Scan for the cell matching the given text and deliver its (x, y) coordinate at center. 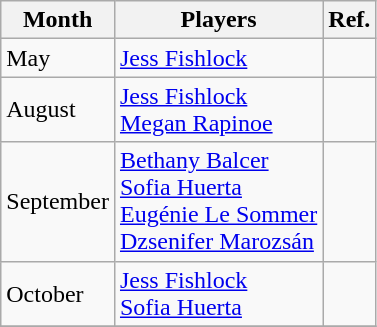
August (58, 110)
May (58, 58)
Jess Fishlock Sofia Huerta (218, 294)
October (58, 294)
Ref. (350, 20)
September (58, 202)
Jess Fishlock (218, 58)
Month (58, 20)
Bethany Balcer Sofia Huerta Eugénie Le Sommer Dzsenifer Marozsán (218, 202)
Players (218, 20)
Jess Fishlock Megan Rapinoe (218, 110)
